Determine the (x, y) coordinate at the center of the cell enclosing the given text.  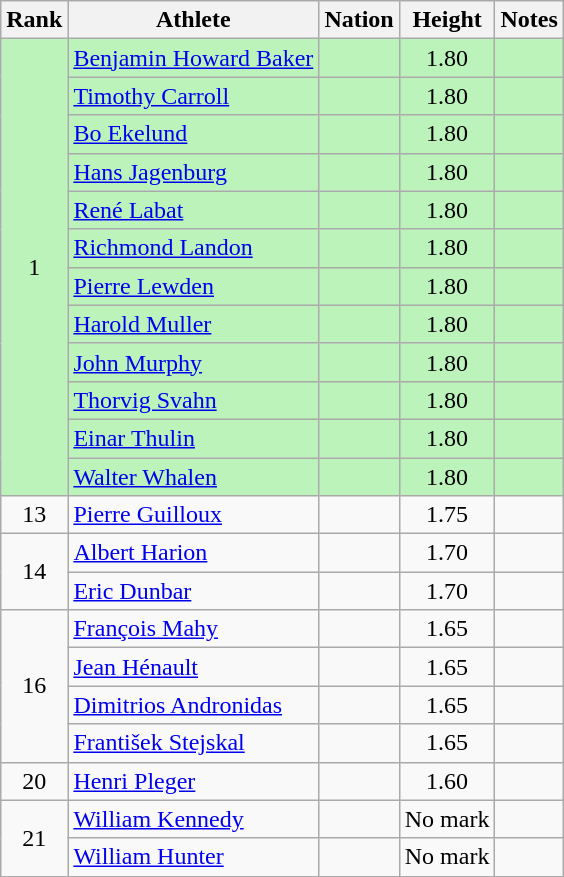
16 (34, 686)
François Mahy (194, 629)
Albert Harion (194, 553)
Bo Ekelund (194, 134)
William Hunter (194, 857)
Pierre Guilloux (194, 515)
20 (34, 781)
Height (447, 20)
1.60 (447, 781)
14 (34, 572)
Einar Thulin (194, 438)
13 (34, 515)
Pierre Lewden (194, 286)
René Labat (194, 210)
Walter Whalen (194, 477)
Athlete (194, 20)
František Stejskal (194, 743)
Dimitrios Andronidas (194, 705)
1.75 (447, 515)
1 (34, 268)
Harold Muller (194, 324)
Jean Hénault (194, 667)
Henri Pleger (194, 781)
Nation (359, 20)
Eric Dunbar (194, 591)
Benjamin Howard Baker (194, 58)
Hans Jagenburg (194, 172)
John Murphy (194, 362)
Timothy Carroll (194, 96)
Notes (529, 20)
William Kennedy (194, 819)
Thorvig Svahn (194, 400)
21 (34, 838)
Rank (34, 20)
Richmond Landon (194, 248)
